Scan for the cell matching the given text and deliver its [X, Y] coordinate at center. 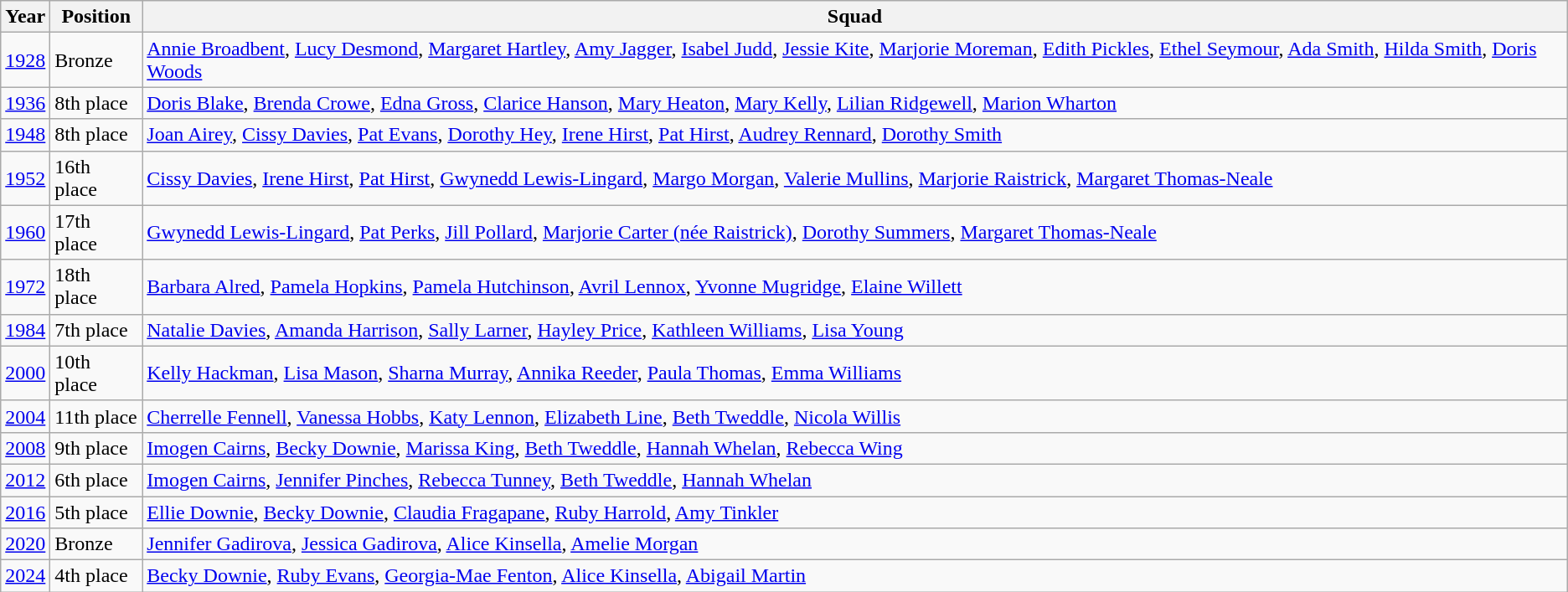
7th place [96, 330]
1948 [25, 135]
Barbara Alred, Pamela Hopkins, Pamela Hutchinson, Avril Lennox, Yvonne Mugridge, Elaine Willett [854, 286]
Gwynedd Lewis-Lingard, Pat Perks, Jill Pollard, Marjorie Carter (née Raistrick), Dorothy Summers, Margaret Thomas-Neale [854, 233]
2012 [25, 480]
10th place [96, 373]
6th place [96, 480]
Ellie Downie, Becky Downie, Claudia Fragapane, Ruby Harrold, Amy Tinkler [854, 512]
16th place [96, 178]
17th place [96, 233]
18th place [96, 286]
Becky Downie, Ruby Evans, Georgia-Mae Fenton, Alice Kinsella, Abigail Martin [854, 576]
Position [96, 17]
Joan Airey, Cissy Davies, Pat Evans, Dorothy Hey, Irene Hirst, Pat Hirst, Audrey Rennard, Dorothy Smith [854, 135]
2020 [25, 544]
2004 [25, 416]
Kelly Hackman, Lisa Mason, Sharna Murray, Annika Reeder, Paula Thomas, Emma Williams [854, 373]
4th place [96, 576]
1960 [25, 233]
1928 [25, 60]
1984 [25, 330]
Doris Blake, Brenda Crowe, Edna Gross, Clarice Hanson, Mary Heaton, Mary Kelly, Lilian Ridgewell, Marion Wharton [854, 103]
Jennifer Gadirova, Jessica Gadirova, Alice Kinsella, Amelie Morgan [854, 544]
Cherrelle Fennell, Vanessa Hobbs, Katy Lennon, Elizabeth Line, Beth Tweddle, Nicola Willis [854, 416]
1936 [25, 103]
Imogen Cairns, Becky Downie, Marissa King, Beth Tweddle, Hannah Whelan, Rebecca Wing [854, 448]
2024 [25, 576]
1952 [25, 178]
Cissy Davies, Irene Hirst, Pat Hirst, Gwynedd Lewis-Lingard, Margo Morgan, Valerie Mullins, Marjorie Raistrick, Margaret Thomas-Neale [854, 178]
1972 [25, 286]
5th place [96, 512]
Year [25, 17]
Squad [854, 17]
2000 [25, 373]
Imogen Cairns, Jennifer Pinches, Rebecca Tunney, Beth Tweddle, Hannah Whelan [854, 480]
2008 [25, 448]
Natalie Davies, Amanda Harrison, Sally Larner, Hayley Price, Kathleen Williams, Lisa Young [854, 330]
2016 [25, 512]
9th place [96, 448]
11th place [96, 416]
